Capture the cell that displays the provided text and extract its (X, Y) central coordinate. 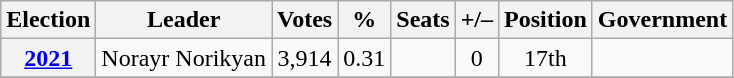
% (364, 20)
Norayr Norikyan (184, 58)
Position (546, 20)
Election (48, 20)
Seats (423, 20)
+/– (476, 20)
Leader (184, 20)
0.31 (364, 58)
3,914 (305, 58)
Votes (305, 20)
0 (476, 58)
17th (546, 58)
Government (662, 20)
2021 (48, 58)
